Determine the (x, y) coordinate at the center of the cell enclosing the given text.  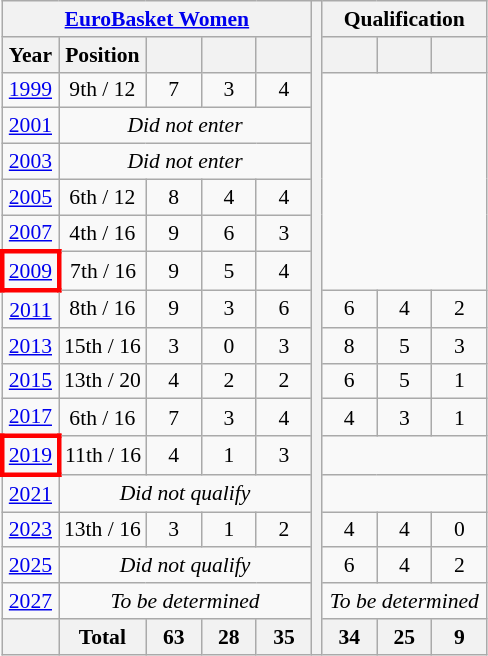
Year (30, 55)
2019 (30, 456)
EuroBasket Women (156, 19)
2001 (30, 126)
2011 (30, 310)
63 (174, 637)
15th / 16 (103, 346)
28 (228, 637)
2013 (30, 346)
2009 (30, 272)
2017 (30, 418)
34 (350, 637)
7th / 16 (103, 272)
9th / 12 (103, 90)
35 (284, 637)
4th / 16 (103, 234)
25 (404, 637)
2021 (30, 494)
6th / 12 (103, 197)
2007 (30, 234)
2003 (30, 162)
2023 (30, 530)
6th / 16 (103, 418)
2005 (30, 197)
Position (103, 55)
Total (103, 637)
13th / 20 (103, 381)
8th / 16 (103, 310)
13th / 16 (103, 530)
Qualification (404, 19)
2025 (30, 566)
2015 (30, 381)
1999 (30, 90)
2027 (30, 601)
11th / 16 (103, 456)
